Find where the given text appears and provide that cell's center as (x, y) coordinate. 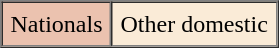
Other domestic (194, 24)
Nationals (57, 24)
